From the cell containing the given text, extract its center point as (X, Y) coordinate. 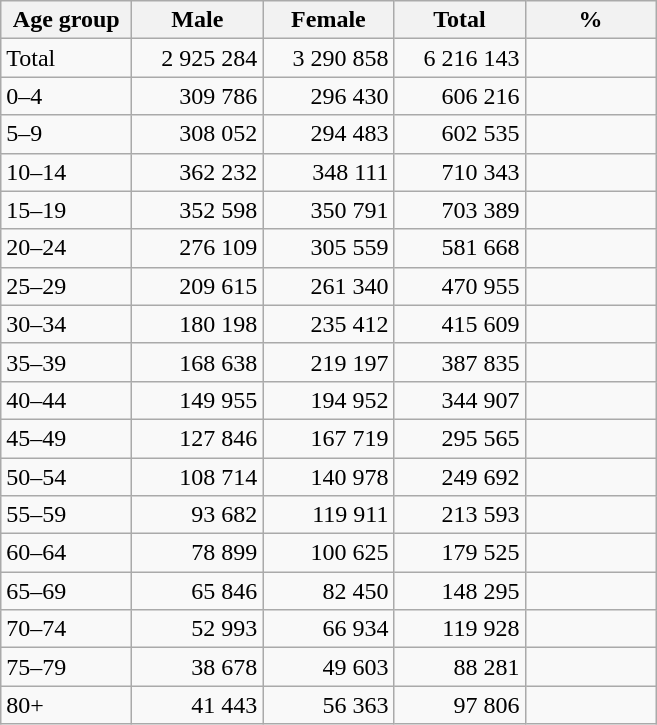
52 993 (198, 629)
25–29 (66, 286)
276 109 (198, 248)
35–39 (66, 362)
305 559 (328, 248)
194 952 (328, 400)
15–19 (66, 210)
93 682 (198, 515)
119 911 (328, 515)
88 281 (460, 667)
179 525 (460, 553)
167 719 (328, 438)
Age group (66, 20)
55–59 (66, 515)
294 483 (328, 134)
45–49 (66, 438)
249 692 (460, 477)
66 934 (328, 629)
710 343 (460, 172)
80+ (66, 705)
6 216 143 (460, 58)
148 295 (460, 591)
235 412 (328, 324)
213 593 (460, 515)
219 197 (328, 362)
49 603 (328, 667)
703 389 (460, 210)
606 216 (460, 96)
3 290 858 (328, 58)
0–4 (66, 96)
415 609 (460, 324)
387 835 (460, 362)
149 955 (198, 400)
78 899 (198, 553)
602 535 (460, 134)
% (590, 20)
41 443 (198, 705)
40–44 (66, 400)
50–54 (66, 477)
82 450 (328, 591)
119 928 (460, 629)
65–69 (66, 591)
65 846 (198, 591)
30–34 (66, 324)
56 363 (328, 705)
75–79 (66, 667)
70–74 (66, 629)
362 232 (198, 172)
Male (198, 20)
295 565 (460, 438)
38 678 (198, 667)
344 907 (460, 400)
140 978 (328, 477)
168 638 (198, 362)
352 598 (198, 210)
261 340 (328, 286)
309 786 (198, 96)
Female (328, 20)
60–64 (66, 553)
348 111 (328, 172)
97 806 (460, 705)
5–9 (66, 134)
209 615 (198, 286)
581 668 (460, 248)
20–24 (66, 248)
108 714 (198, 477)
127 846 (198, 438)
180 198 (198, 324)
296 430 (328, 96)
2 925 284 (198, 58)
470 955 (460, 286)
350 791 (328, 210)
100 625 (328, 553)
308 052 (198, 134)
10–14 (66, 172)
